From the cell containing the given text, extract its center point as (X, Y) coordinate. 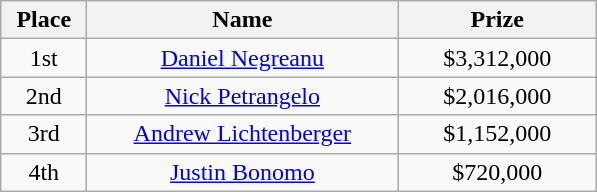
$720,000 (498, 172)
Place (44, 20)
2nd (44, 96)
$2,016,000 (498, 96)
Name (242, 20)
Andrew Lichtenberger (242, 134)
$1,152,000 (498, 134)
Justin Bonomo (242, 172)
Nick Petrangelo (242, 96)
4th (44, 172)
1st (44, 58)
$3,312,000 (498, 58)
Daniel Negreanu (242, 58)
Prize (498, 20)
3rd (44, 134)
